Output the [X, Y] coordinate of the center of the cell containing the given text.  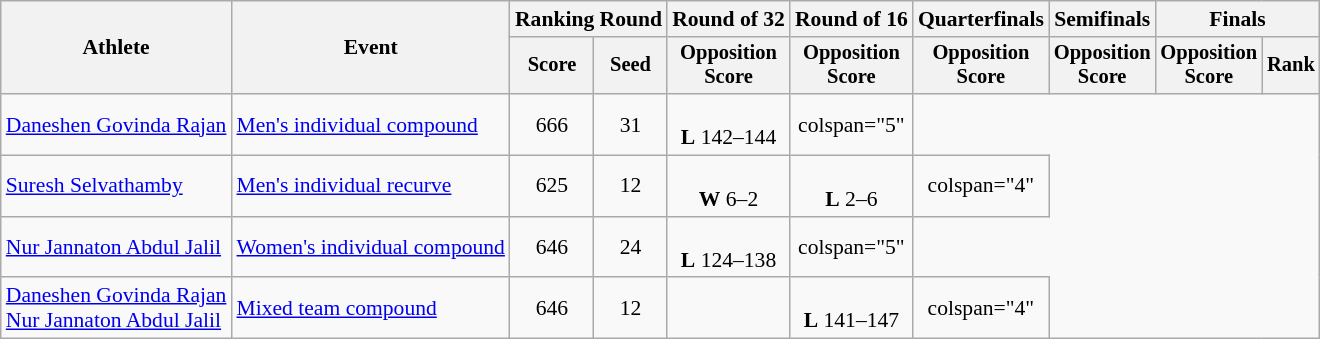
Seed [630, 66]
Daneshen Govinda Rajan Nur Jannaton Abdul Jalil [116, 308]
Suresh Selvathamby [116, 186]
Athlete [116, 48]
Round of 32 [728, 19]
L 2–6 [852, 186]
24 [630, 248]
Ranking Round [588, 19]
Men's individual compound [370, 124]
Rank [1291, 66]
Quarterfinals [981, 19]
Score [552, 66]
Daneshen Govinda Rajan [116, 124]
625 [552, 186]
W 6–2 [728, 186]
Mixed team compound [370, 308]
Finals [1237, 19]
666 [552, 124]
L 142–144 [728, 124]
L 124–138 [728, 248]
Semifinals [1102, 19]
Women's individual compound [370, 248]
L 141–147 [852, 308]
Round of 16 [852, 19]
Men's individual recurve [370, 186]
31 [630, 124]
Event [370, 48]
Nur Jannaton Abdul Jalil [116, 248]
